Extract the (x, y) coordinate from the center of the cell holding the provided text.  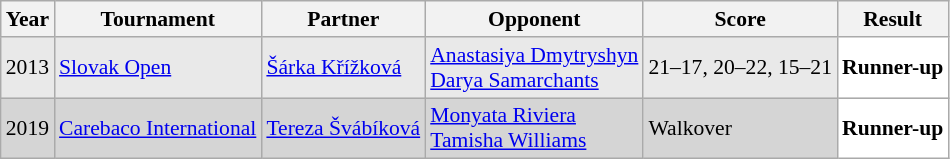
Monyata Riviera Tamisha Williams (534, 128)
Tereza Švábíková (343, 128)
Anastasiya Dmytryshyn Darya Samarchants (534, 68)
Opponent (534, 19)
Year (28, 19)
2019 (28, 128)
Tournament (158, 19)
Carebaco International (158, 128)
Walkover (740, 128)
Slovak Open (158, 68)
Result (892, 19)
21–17, 20–22, 15–21 (740, 68)
2013 (28, 68)
Partner (343, 19)
Score (740, 19)
Šárka Křížková (343, 68)
